Identify which cell holds the provided text, then report its [x, y] central coordinate. 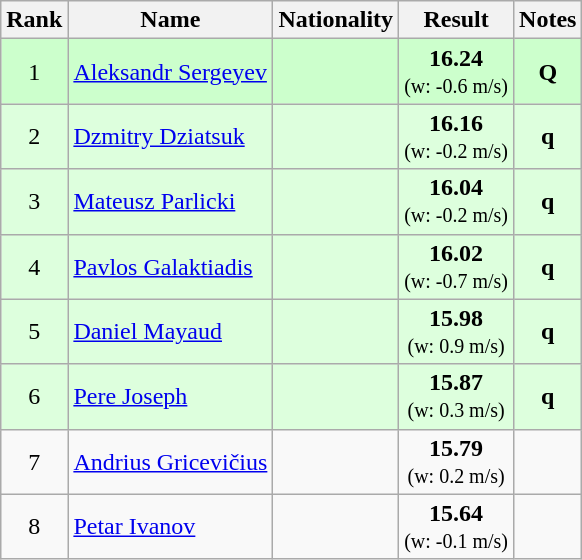
15.87(w: 0.3 m/s) [456, 396]
8 [34, 526]
Mateusz Parlicki [170, 202]
Pavlos Galaktiadis [170, 266]
Q [548, 72]
Rank [34, 20]
1 [34, 72]
Nationality [336, 20]
15.98(w: 0.9 m/s) [456, 332]
Daniel Mayaud [170, 332]
6 [34, 396]
7 [34, 462]
5 [34, 332]
Notes [548, 20]
Dzmitry Dziatsuk [170, 136]
Result [456, 20]
Aleksandr Sergeyev [170, 72]
Name [170, 20]
15.79(w: 0.2 m/s) [456, 462]
Pere Joseph [170, 396]
2 [34, 136]
Petar Ivanov [170, 526]
Andrius Gricevičius [170, 462]
16.02(w: -0.7 m/s) [456, 266]
15.64(w: -0.1 m/s) [456, 526]
16.16(w: -0.2 m/s) [456, 136]
3 [34, 202]
16.24(w: -0.6 m/s) [456, 72]
4 [34, 266]
16.04(w: -0.2 m/s) [456, 202]
